For the text-containing cell, return its midpoint in [X, Y] coordinate format. 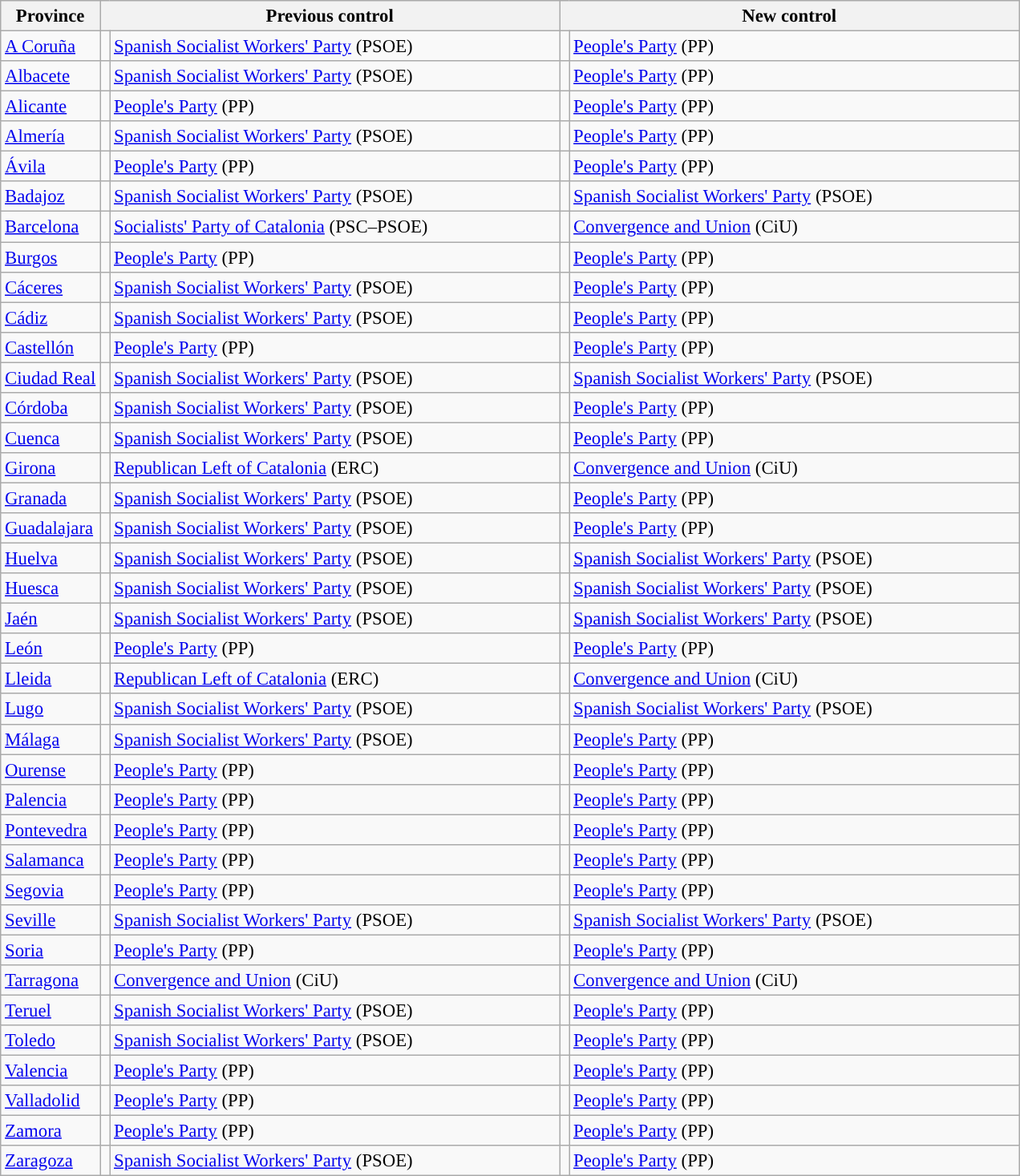
Badajoz [51, 196]
Jaén [51, 619]
Castellón [51, 347]
A Coruña [51, 46]
Soria [51, 950]
León [51, 649]
Cáceres [51, 287]
Valencia [51, 1071]
Lleida [51, 679]
Ourense [51, 770]
Pontevedra [51, 830]
Zamora [51, 1131]
Ciudad Real [51, 378]
Province [51, 16]
Ávila [51, 167]
Barcelona [51, 227]
Albacete [51, 76]
Huelva [51, 559]
Palencia [51, 799]
Huesca [51, 588]
Alicante [51, 107]
Seville [51, 920]
Córdoba [51, 408]
Valladolid [51, 1101]
New control [789, 16]
Burgos [51, 257]
Tarragona [51, 980]
Granada [51, 498]
Lugo [51, 709]
Málaga [51, 739]
Socialists' Party of Catalonia (PSC–PSOE) [335, 227]
Guadalajara [51, 528]
Toledo [51, 1041]
Girona [51, 468]
Salamanca [51, 860]
Almería [51, 136]
Teruel [51, 1011]
Previous control [330, 16]
Segovia [51, 890]
Cádiz [51, 317]
Cuenca [51, 438]
